Find where the given text appears and provide that cell's center as [X, Y] coordinate. 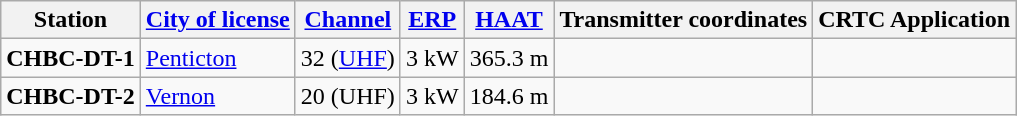
ERP [432, 20]
Vernon [218, 96]
184.6 m [509, 96]
Penticton [218, 58]
20 (UHF) [348, 96]
Channel [348, 20]
HAAT [509, 20]
Station [71, 20]
Transmitter coordinates [684, 20]
CHBC-DT-1 [71, 58]
City of license [218, 20]
CHBC-DT-2 [71, 96]
CRTC Application [914, 20]
365.3 m [509, 58]
32 (UHF) [348, 58]
